Locate the cell with the specified text and output its [x, y] center coordinate. 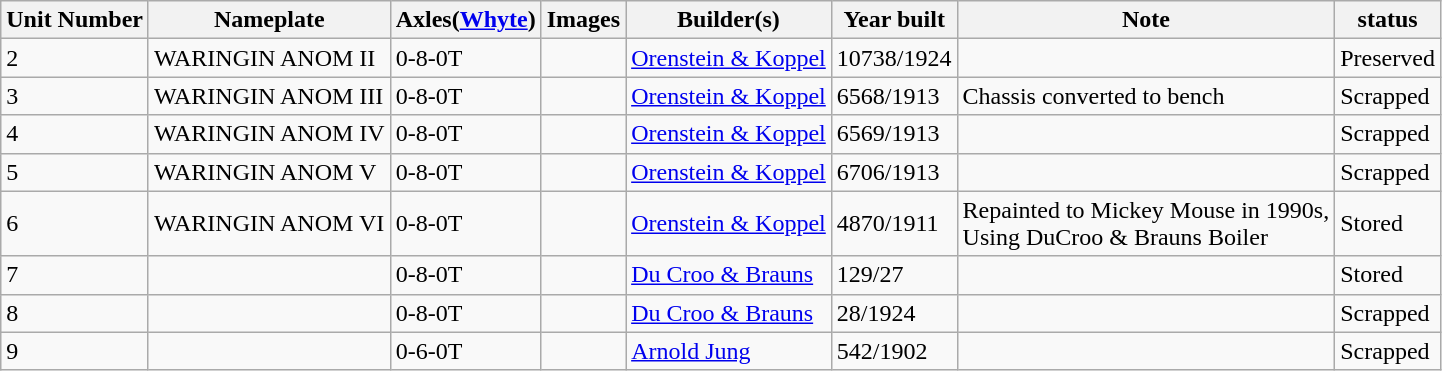
Nameplate [269, 20]
WARINGIN ANOM VI [269, 224]
3 [75, 96]
6706/1913 [894, 172]
Repainted to Mickey Mouse in 1990s,Using DuCroo & Brauns Boiler [1146, 224]
9 [75, 351]
0-6-0T [466, 351]
WARINGIN ANOM IV [269, 134]
Builder(s) [729, 20]
Unit Number [75, 20]
WARINGIN ANOM V [269, 172]
Arnold Jung [729, 351]
Note [1146, 20]
6569/1913 [894, 134]
WARINGIN ANOM II [269, 58]
6 [75, 224]
Images [583, 20]
8 [75, 313]
4870/1911 [894, 224]
Year built [894, 20]
10738/1924 [894, 58]
2 [75, 58]
Axles(Whyte) [466, 20]
28/1924 [894, 313]
status [1388, 20]
7 [75, 275]
5 [75, 172]
Preserved [1388, 58]
WARINGIN ANOM III [269, 96]
542/1902 [894, 351]
129/27 [894, 275]
6568/1913 [894, 96]
4 [75, 134]
Chassis converted to bench [1146, 96]
